From the cell containing the given text, extract its center point as [x, y] coordinate. 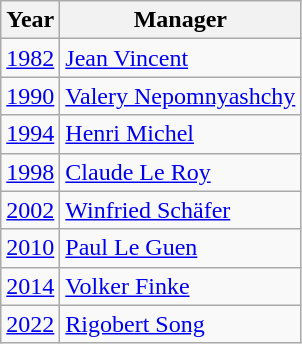
2002 [30, 210]
2014 [30, 286]
Winfried Schäfer [180, 210]
1990 [30, 96]
Henri Michel [180, 134]
Claude Le Roy [180, 172]
Year [30, 20]
Valery Nepomnyashchy [180, 96]
2010 [30, 248]
Paul Le Guen [180, 248]
1994 [30, 134]
Rigobert Song [180, 324]
Jean Vincent [180, 58]
1998 [30, 172]
2022 [30, 324]
Manager [180, 20]
Volker Finke [180, 286]
1982 [30, 58]
